For the text-containing cell, return its midpoint in [x, y] coordinate format. 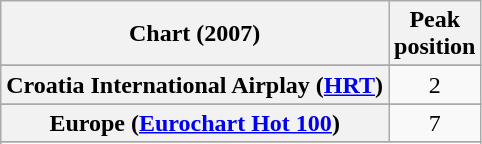
Europe (Eurochart Hot 100) [195, 123]
Chart (2007) [195, 34]
2 [435, 85]
Croatia International Airplay (HRT) [195, 85]
7 [435, 123]
Peakposition [435, 34]
